Return [x, y] of the center of cell containing provided text 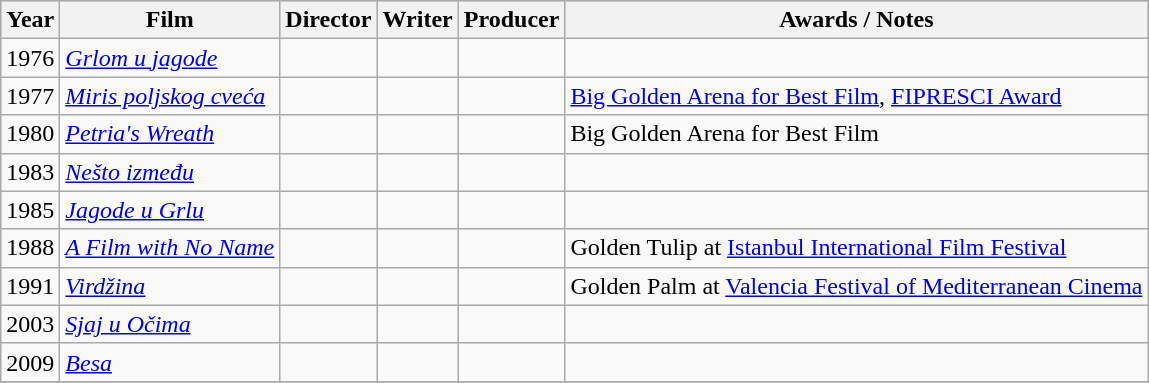
Director [328, 20]
Golden Palm at Valencia Festival of Mediterranean Cinema [856, 286]
Writer [418, 20]
Big Golden Arena for Best Film, FIPRESCI Award [856, 96]
Grlom u jagode [170, 58]
Virdžina [170, 286]
Golden Tulip at Istanbul International Film Festival [856, 248]
1988 [30, 248]
1977 [30, 96]
1983 [30, 172]
Awards / Notes [856, 20]
1976 [30, 58]
1985 [30, 210]
Besa [170, 362]
Big Golden Arena for Best Film [856, 134]
Sjaj u Očima [170, 324]
2009 [30, 362]
1991 [30, 286]
Year [30, 20]
Miris poljskog cveća [170, 96]
Film [170, 20]
A Film with No Name [170, 248]
Nešto između [170, 172]
Producer [512, 20]
Jagode u Grlu [170, 210]
1980 [30, 134]
2003 [30, 324]
Petria's Wreath [170, 134]
